Return (X, Y) of the center of cell containing provided text 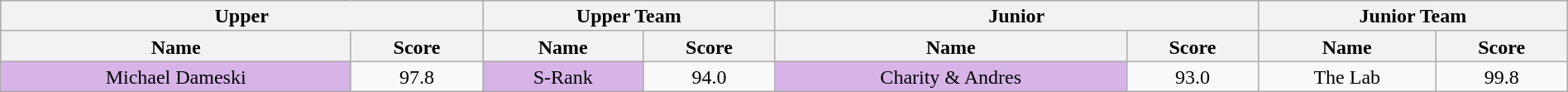
Junior (1016, 17)
Junior Team (1413, 17)
97.8 (417, 76)
Upper (241, 17)
94.0 (710, 76)
Upper Team (629, 17)
S-Rank (563, 76)
Michael Dameski (176, 76)
The Lab (1346, 76)
Charity & Andres (951, 76)
99.8 (1502, 76)
93.0 (1193, 76)
